For the text-containing cell, return its midpoint in (x, y) coordinate format. 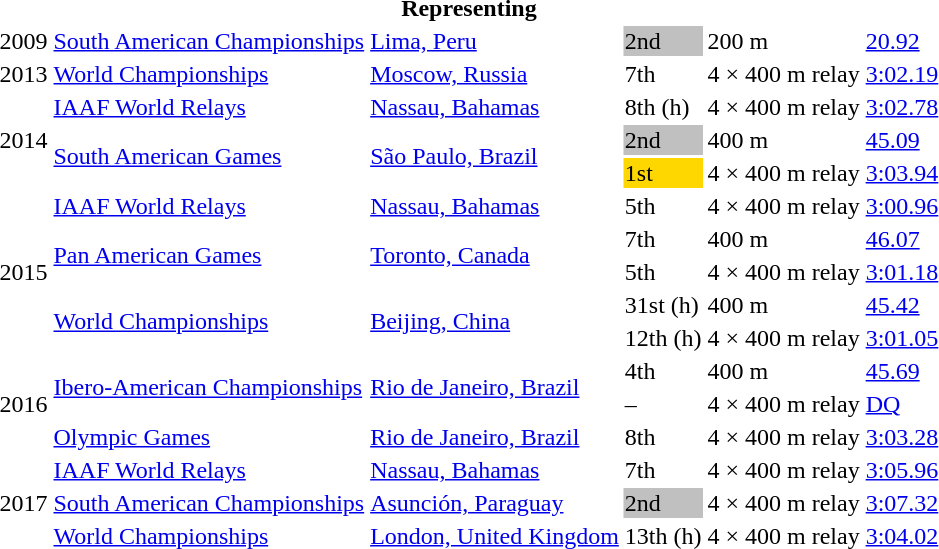
Pan American Games (209, 256)
South American Games (209, 156)
– (663, 404)
Moscow, Russia (495, 74)
Lima, Peru (495, 41)
1st (663, 173)
Beijing, China (495, 322)
8th (h) (663, 107)
4th (663, 371)
Asunción, Paraguay (495, 503)
Ibero-American Championships (209, 388)
São Paulo, Brazil (495, 156)
31st (h) (663, 305)
Toronto, Canada (495, 256)
Olympic Games (209, 437)
12th (h) (663, 338)
200 m (784, 41)
8th (663, 437)
